Return [X, Y] of the center of cell containing provided text 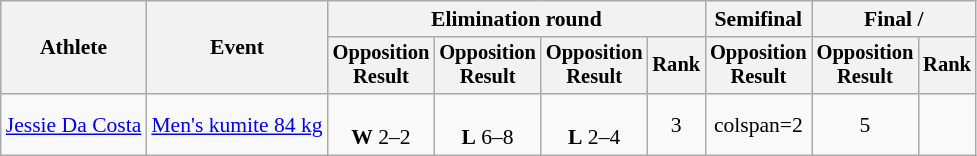
3 [676, 124]
5 [866, 124]
Event [236, 48]
colspan=2 [758, 124]
W 2–2 [382, 124]
L 2–4 [594, 124]
Final / [894, 19]
Athlete [74, 48]
Semifinal [758, 19]
Elimination round [516, 19]
Men's kumite 84 kg [236, 124]
Jessie Da Costa [74, 124]
L 6–8 [488, 124]
